Provide the (X, Y) coordinate of the cell's center where the given text is located.  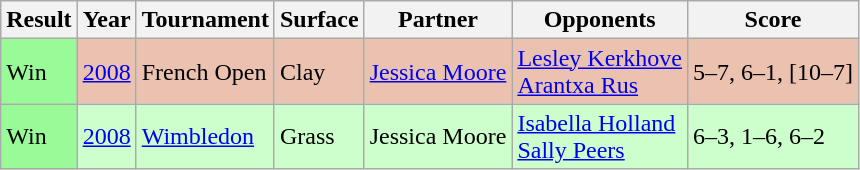
Partner (438, 20)
French Open (205, 72)
Wimbledon (205, 136)
Result (39, 20)
Score (774, 20)
Year (106, 20)
6–3, 1–6, 6–2 (774, 136)
Lesley Kerkhove Arantxa Rus (600, 72)
Grass (319, 136)
Isabella Holland Sally Peers (600, 136)
Surface (319, 20)
5–7, 6–1, [10–7] (774, 72)
Opponents (600, 20)
Clay (319, 72)
Tournament (205, 20)
